Extract the (x, y) coordinate from the center of the cell holding the provided text.  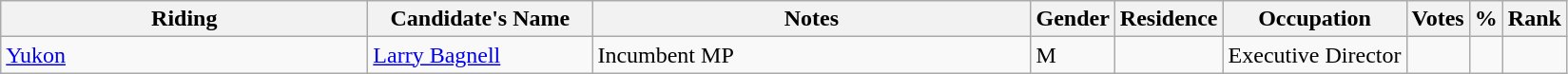
Notes (812, 19)
Riding (184, 19)
Gender (1073, 19)
Candidate's Name (480, 19)
Occupation (1314, 19)
M (1073, 55)
Executive Director (1314, 55)
Larry Bagnell (480, 55)
% (1485, 19)
Rank (1535, 19)
Yukon (184, 55)
Residence (1169, 19)
Votes (1438, 19)
Incumbent MP (812, 55)
